Find where the given text appears and provide that cell's center as (X, Y) coordinate. 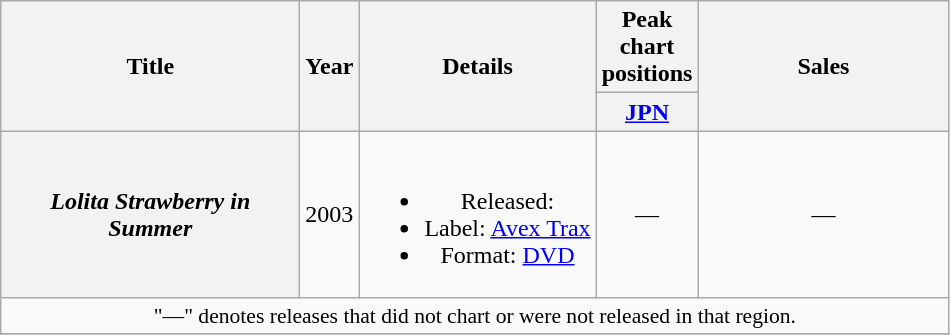
JPN (647, 112)
Title (150, 66)
Sales (824, 66)
2003 (330, 214)
Details (478, 66)
Year (330, 66)
Lolita Strawberry in Summer (150, 214)
Released: Label: Avex TraxFormat: DVD (478, 214)
Peak chart positions (647, 47)
"—" denotes releases that did not chart or were not released in that region. (475, 316)
